Provide the [X, Y] coordinate of the cell's center where the given text is located.  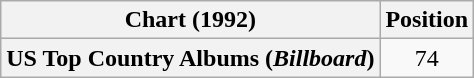
US Top Country Albums (Billboard) [190, 58]
Position [427, 20]
74 [427, 58]
Chart (1992) [190, 20]
